Determine the (x, y) coordinate at the center of the cell enclosing the given text.  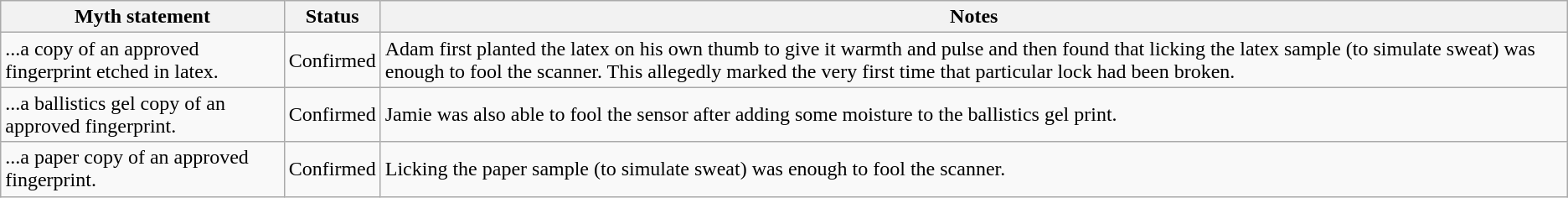
...a paper copy of an approved fingerprint. (142, 169)
Notes (973, 17)
Jamie was also able to fool the sensor after adding some moisture to the ballistics gel print. (973, 114)
Myth statement (142, 17)
Status (332, 17)
...a copy of an approved fingerprint etched in latex. (142, 60)
Licking the paper sample (to simulate sweat) was enough to fool the scanner. (973, 169)
...a ballistics gel copy of an approved fingerprint. (142, 114)
